Provide the [x, y] coordinate of the cell's center where the given text is located.  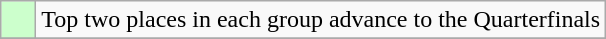
Top two places in each group advance to the Quarterfinals [321, 20]
